For the text-containing cell, return its midpoint in (x, y) coordinate format. 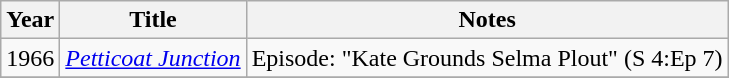
1966 (30, 58)
Episode: "Kate Grounds Selma Plout" (S 4:Ep 7) (487, 58)
Petticoat Junction (153, 58)
Title (153, 20)
Year (30, 20)
Notes (487, 20)
